Return [x, y] of the center of cell containing provided text 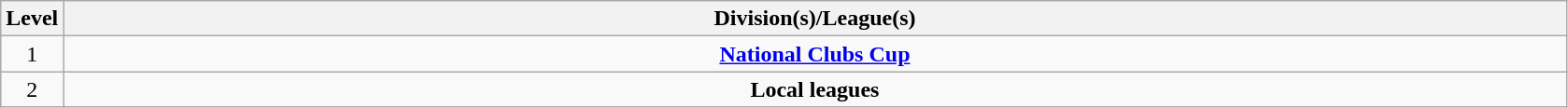
National Clubs Cup [814, 54]
Level [32, 19]
2 [32, 89]
Division(s)/League(s) [814, 19]
1 [32, 54]
Local leagues [814, 89]
